Output the [X, Y] coordinate of the center of the cell containing the given text.  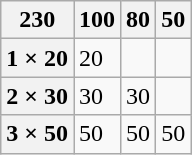
100 [98, 20]
3 × 50 [38, 134]
2 × 30 [38, 96]
1 × 20 [38, 58]
20 [98, 58]
230 [38, 20]
80 [138, 20]
